Identify which cell holds the provided text, then report its (X, Y) central coordinate. 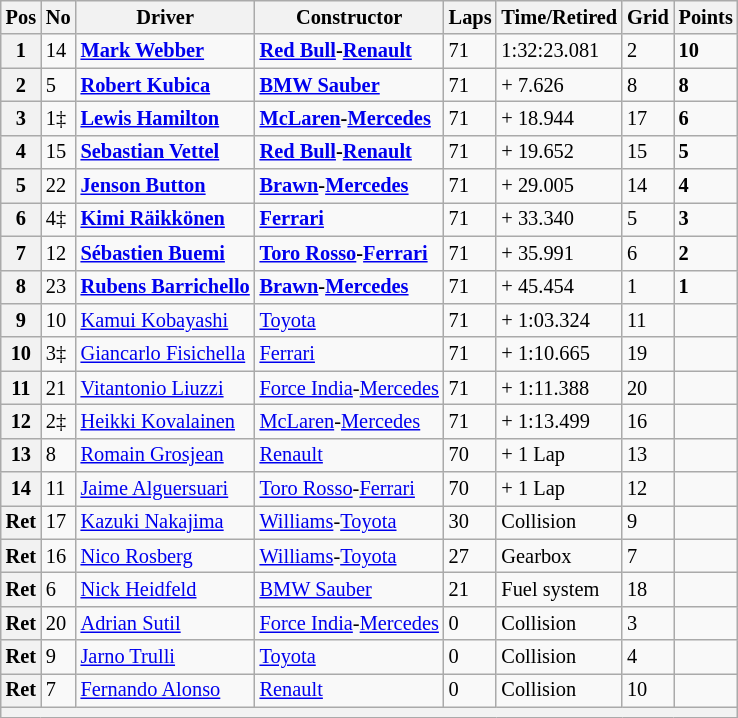
1‡ (58, 118)
Points (706, 17)
Kazuki Nakajima (166, 522)
Mark Webber (166, 51)
Giancarlo Fisichella (166, 354)
4‡ (58, 219)
+ 1:13.499 (559, 421)
23 (58, 287)
+ 1:10.665 (559, 354)
2‡ (58, 421)
+ 35.991 (559, 253)
30 (470, 522)
+ 33.340 (559, 219)
Pos (21, 17)
1:32:23.081 (559, 51)
Sebastian Vettel (166, 152)
Heikki Kovalainen (166, 421)
Kamui Kobayashi (166, 320)
19 (648, 354)
Robert Kubica (166, 85)
Lewis Hamilton (166, 118)
Adrian Sutil (166, 623)
+ 1:11.388 (559, 388)
Jenson Button (166, 186)
Fuel system (559, 589)
+ 7.626 (559, 85)
Romain Grosjean (166, 455)
Kimi Räikkönen (166, 219)
No (58, 17)
+ 1:03.324 (559, 320)
Gearbox (559, 556)
Constructor (350, 17)
3‡ (58, 354)
Jaime Alguersuari (166, 489)
18 (648, 589)
+ 19.652 (559, 152)
Driver (166, 17)
+ 18.944 (559, 118)
Grid (648, 17)
Vitantonio Liuzzi (166, 388)
Laps (470, 17)
Jarno Trulli (166, 657)
+ 45.454 (559, 287)
Sébastien Buemi (166, 253)
Nick Heidfeld (166, 589)
+ 29.005 (559, 186)
22 (58, 186)
Fernando Alonso (166, 690)
Rubens Barrichello (166, 287)
27 (470, 556)
Nico Rosberg (166, 556)
Time/Retired (559, 17)
